Locate the cell with the specified text and output its (X, Y) center coordinate. 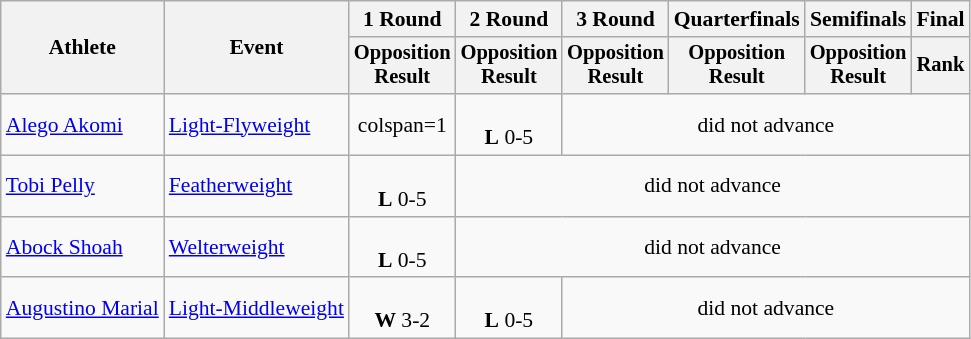
Quarterfinals (737, 19)
W 3-2 (402, 308)
Event (256, 48)
Light-Flyweight (256, 124)
3 Round (616, 19)
Athlete (82, 48)
Tobi Pelly (82, 186)
Semifinals (858, 19)
Rank (940, 66)
colspan=1 (402, 124)
Light-Middleweight (256, 308)
Augustino Marial (82, 308)
Abock Shoah (82, 248)
Final (940, 19)
Featherweight (256, 186)
1 Round (402, 19)
Alego Akomi (82, 124)
2 Round (510, 19)
Welterweight (256, 248)
